Find where the given text appears and provide that cell's center as (x, y) coordinate. 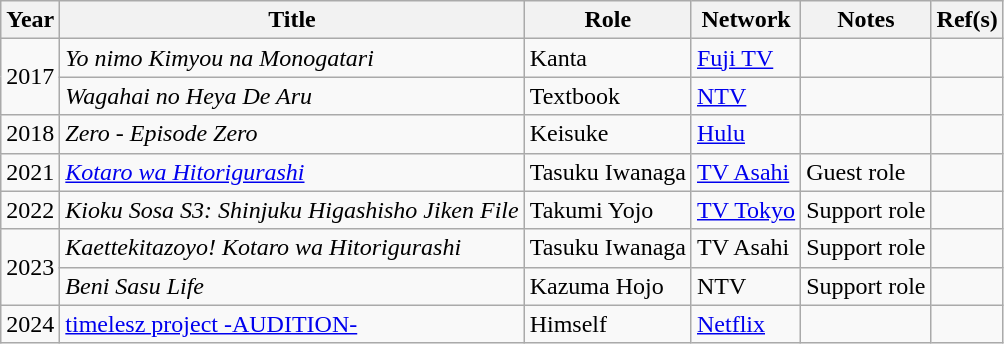
Yo nimo Kimyou na Monogatari (292, 58)
Kaettekitazoyo! Kotaro wa Hitorigurashi (292, 248)
TV Tokyo (746, 210)
Guest role (866, 172)
Kotaro wa Hitorigurashi (292, 172)
2021 (30, 172)
Kioku Sosa S3: Shinjuku Higashisho Jiken File (292, 210)
Zero - Episode Zero (292, 134)
Fuji TV (746, 58)
Netflix (746, 324)
2023 (30, 267)
Kanta (608, 58)
Hulu (746, 134)
Title (292, 20)
Role (608, 20)
2022 (30, 210)
Himself (608, 324)
Kazuma Hojo (608, 286)
2018 (30, 134)
timelesz project -AUDITION- (292, 324)
Beni Sasu Life (292, 286)
Wagahai no Heya De Aru (292, 96)
Keisuke (608, 134)
2017 (30, 77)
Takumi Yojo (608, 210)
Textbook (608, 96)
2024 (30, 324)
Year (30, 20)
Network (746, 20)
Ref(s) (967, 20)
Notes (866, 20)
